Return the [X, Y] coordinate for the center point of the cell that contains the specified text.  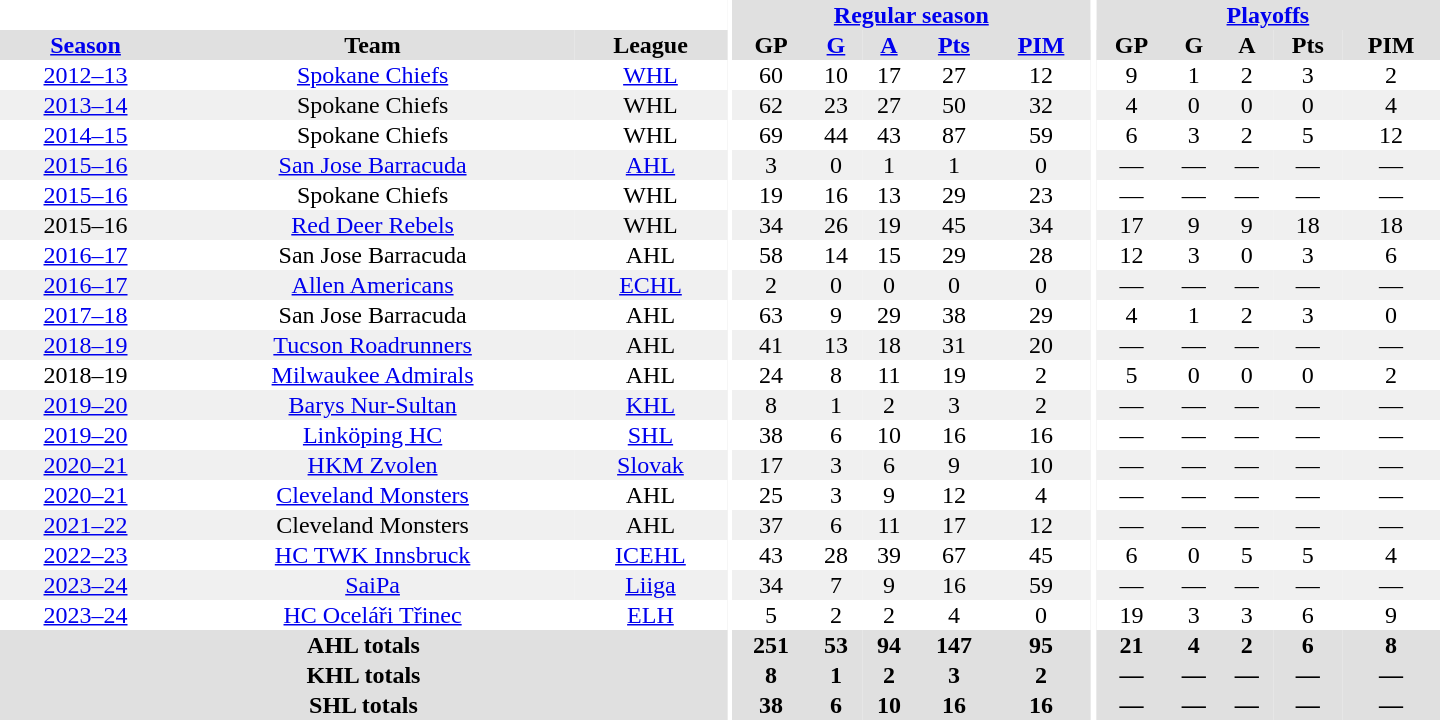
94 [888, 645]
67 [954, 555]
37 [772, 525]
Linköping HC [372, 435]
26 [836, 225]
2014–15 [86, 135]
53 [836, 645]
251 [772, 645]
32 [1041, 105]
ECHL [650, 285]
20 [1041, 345]
69 [772, 135]
Playoffs [1268, 15]
League [650, 45]
ICEHL [650, 555]
2022–23 [86, 555]
15 [888, 255]
2017–18 [86, 315]
ELH [650, 615]
63 [772, 315]
Tucson Roadrunners [372, 345]
58 [772, 255]
KHL totals [364, 675]
Milwaukee Admirals [372, 375]
87 [954, 135]
2021–22 [86, 525]
7 [836, 585]
SHL totals [364, 705]
KHL [650, 405]
31 [954, 345]
SaiPa [372, 585]
41 [772, 345]
HC TWK Innsbruck [372, 555]
14 [836, 255]
AHL totals [364, 645]
95 [1041, 645]
39 [888, 555]
Team [372, 45]
Slovak [650, 465]
44 [836, 135]
HC Oceláři Třinec [372, 615]
60 [772, 75]
Liiga [650, 585]
Regular season [912, 15]
SHL [650, 435]
HKM Zvolen [372, 465]
147 [954, 645]
Barys Nur-Sultan [372, 405]
62 [772, 105]
21 [1132, 645]
Red Deer Rebels [372, 225]
24 [772, 375]
50 [954, 105]
2013–14 [86, 105]
2012–13 [86, 75]
25 [772, 495]
Allen Americans [372, 285]
Season [86, 45]
